For the text-containing cell, return its midpoint in [X, Y] coordinate format. 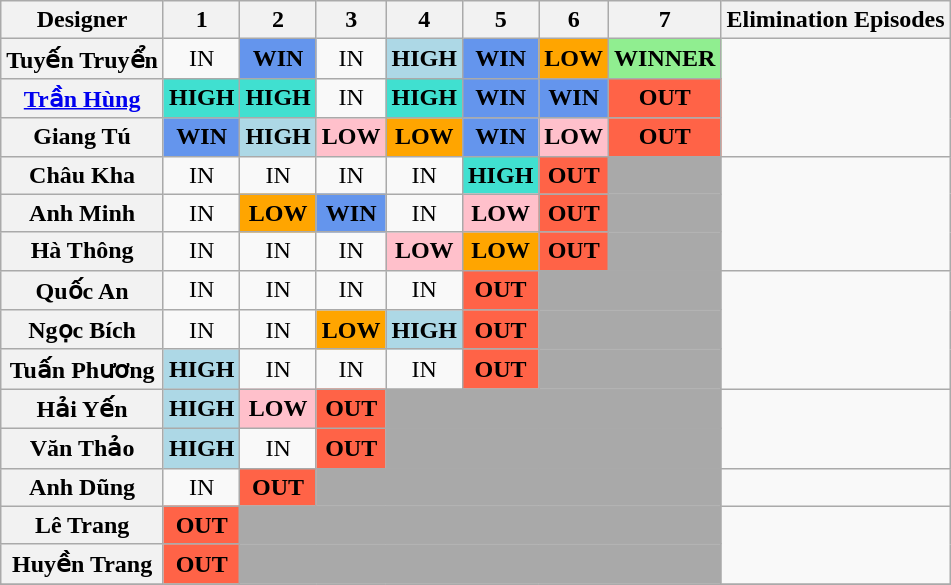
2 [278, 20]
Trần Hùng [82, 98]
Anh Minh [82, 213]
Designer [82, 20]
Quốc An [82, 290]
1 [201, 20]
Tuấn Phương [82, 369]
Anh Dũng [82, 487]
Hà Thông [82, 251]
4 [424, 20]
5 [500, 20]
Hải Yến [82, 409]
Văn Thảo [82, 448]
Elimination Episodes [836, 20]
Giang Tú [82, 137]
Ngọc Bích [82, 330]
Lê Trang [82, 525]
6 [574, 20]
3 [351, 20]
Tuyến Truyển [82, 59]
Châu Kha [82, 175]
WINNER [665, 59]
Huyền Trang [82, 564]
7 [665, 20]
